Capture the cell that displays the provided text and extract its (X, Y) central coordinate. 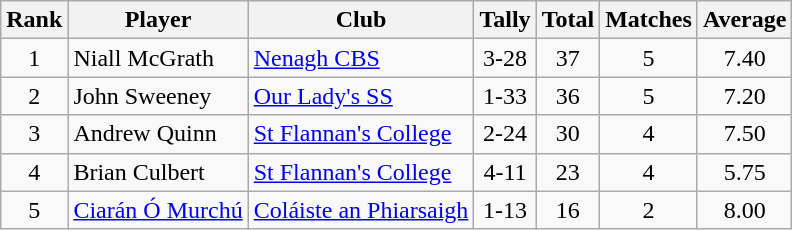
Matches (649, 20)
John Sweeney (158, 96)
7.40 (744, 58)
8.00 (744, 210)
7.50 (744, 134)
3 (34, 134)
Average (744, 20)
5.75 (744, 172)
Brian Culbert (158, 172)
Player (158, 20)
16 (568, 210)
Nenagh CBS (361, 58)
2-24 (505, 134)
30 (568, 134)
Andrew Quinn (158, 134)
Club (361, 20)
4-11 (505, 172)
1 (34, 58)
Tally (505, 20)
3-28 (505, 58)
Coláiste an Phiarsaigh (361, 210)
1-33 (505, 96)
23 (568, 172)
Our Lady's SS (361, 96)
7.20 (744, 96)
Rank (34, 20)
36 (568, 96)
Ciarán Ó Murchú (158, 210)
Total (568, 20)
37 (568, 58)
1-13 (505, 210)
Niall McGrath (158, 58)
